Return (X, Y) of the center of cell containing provided text 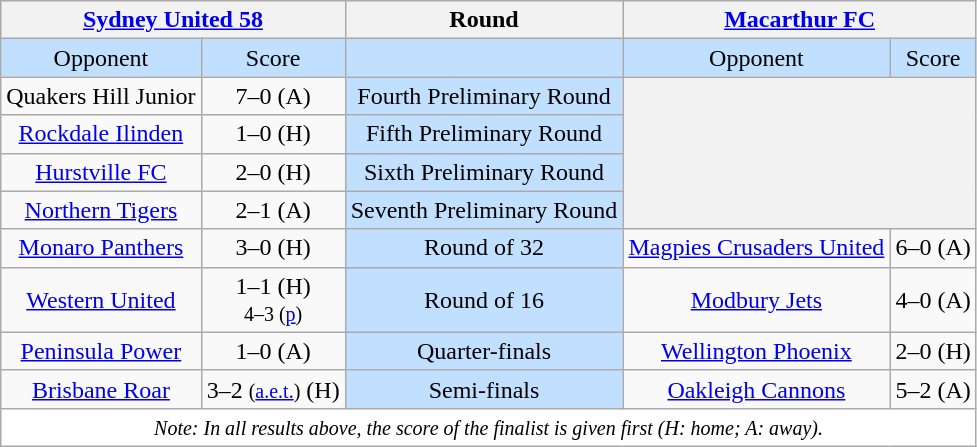
Note: In all results above, the score of the finalist is given first (H: home; A: away). (489, 427)
Fourth Preliminary Round (484, 96)
Peninsula Power (101, 351)
Macarthur FC (800, 20)
Quakers Hill Junior (101, 96)
Brisbane Roar (101, 389)
1–0 (A) (273, 351)
Oakleigh Cannons (756, 389)
Modbury Jets (756, 300)
5–2 (A) (933, 389)
Sydney United 58 (173, 20)
4–0 (A) (933, 300)
1–1 (H)4–3 (p) (273, 300)
Magpies Crusaders United (756, 248)
2–1 (A) (273, 210)
Western United (101, 300)
Monaro Panthers (101, 248)
1–0 (H) (273, 134)
Hurstville FC (101, 172)
Round of 32 (484, 248)
3–0 (H) (273, 248)
Semi-finals (484, 389)
Wellington Phoenix (756, 351)
Round of 16 (484, 300)
6–0 (A) (933, 248)
Sixth Preliminary Round (484, 172)
3–2 (a.e.t.) (H) (273, 389)
Round (484, 20)
Seventh Preliminary Round (484, 210)
Quarter-finals (484, 351)
7–0 (A) (273, 96)
Rockdale Ilinden (101, 134)
Fifth Preliminary Round (484, 134)
Northern Tigers (101, 210)
